Detect which cell encompasses the target text, then output its [x, y] center coordinate. 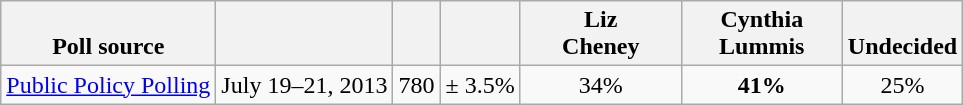
Public Policy Polling [108, 85]
Poll source [108, 34]
Undecided [902, 34]
± 3.5% [480, 85]
25% [902, 85]
LizCheney [600, 34]
CynthiaLummis [762, 34]
34% [600, 85]
780 [416, 85]
July 19–21, 2013 [304, 85]
41% [762, 85]
